Find where the given text appears and provide that cell's center as [X, Y] coordinate. 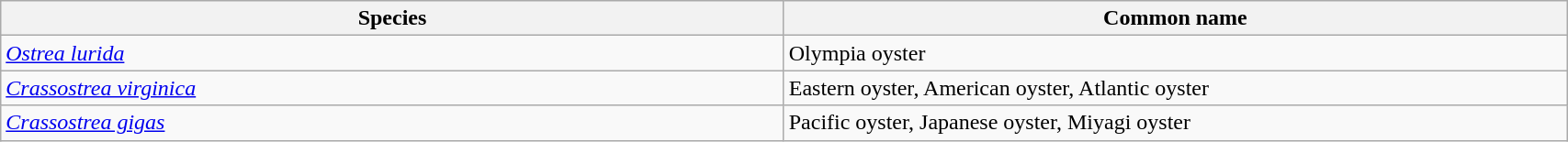
Crassostrea gigas [392, 123]
Pacific oyster, Japanese oyster, Miyagi oyster [1175, 123]
Common name [1175, 18]
Ostrea lurida [392, 53]
Crassostrea virginica [392, 88]
Olympia oyster [1175, 53]
Species [392, 18]
Eastern oyster, American oyster, Atlantic oyster [1175, 88]
